Detect which cell encompasses the target text, then output its (X, Y) center coordinate. 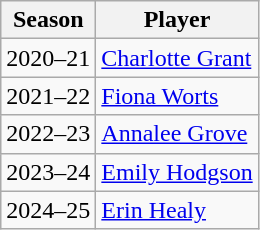
2022–23 (48, 134)
Annalee Grove (177, 134)
Emily Hodgson (177, 172)
Erin Healy (177, 210)
2020–21 (48, 58)
2021–22 (48, 96)
Season (48, 20)
2024–25 (48, 210)
Player (177, 20)
2023–24 (48, 172)
Fiona Worts (177, 96)
Charlotte Grant (177, 58)
